Extract the (x, y) coordinate from the center of the cell holding the provided text.  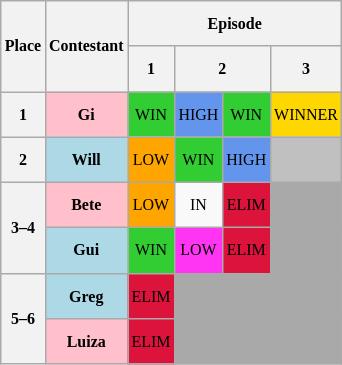
Will (86, 160)
Episode (235, 22)
Greg (86, 296)
WINNER (306, 114)
5–6 (23, 318)
Gi (86, 114)
Bete (86, 204)
Luiza (86, 340)
Contestant (86, 46)
Gui (86, 250)
3–4 (23, 228)
IN (198, 204)
Place (23, 46)
3 (306, 68)
